Detect which cell encompasses the target text, then output its (x, y) center coordinate. 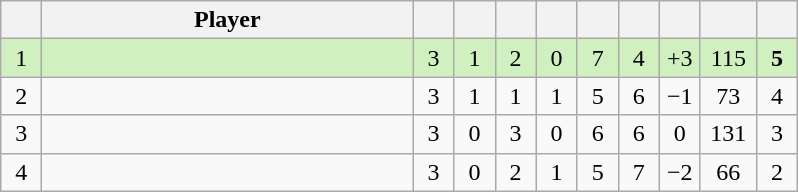
66 (728, 172)
−2 (680, 172)
73 (728, 96)
115 (728, 58)
Player (228, 20)
131 (728, 134)
+3 (680, 58)
−1 (680, 96)
